Output the [X, Y] coordinate of the center of the cell containing the given text.  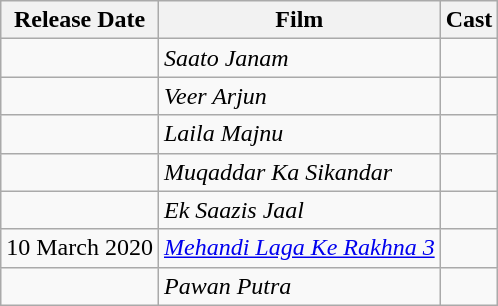
Mehandi Laga Ke Rakhna 3 [299, 248]
Pawan Putra [299, 286]
10 March 2020 [80, 248]
Muqaddar Ka Sikandar [299, 172]
Cast [469, 20]
Release Date [80, 20]
Veer Arjun [299, 96]
Ek Saazis Jaal [299, 210]
Laila Majnu [299, 134]
Film [299, 20]
Saato Janam [299, 58]
